Determine the (x, y) coordinate at the center of the cell enclosing the given text.  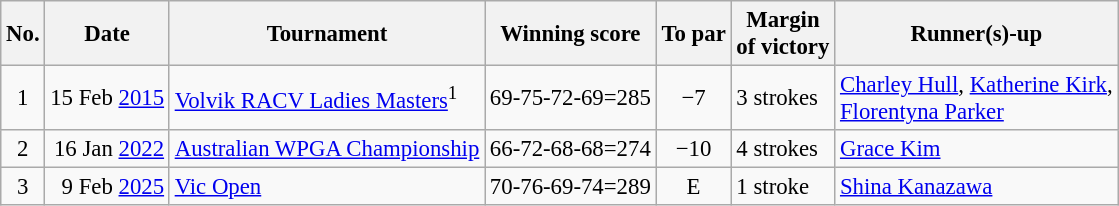
4 strokes (783, 149)
−10 (694, 149)
Grace Kim (976, 149)
1 stroke (783, 187)
66-72-68-68=274 (571, 149)
3 strokes (783, 98)
No. (23, 34)
Tournament (326, 34)
1 (23, 98)
70-76-69-74=289 (571, 187)
Shina Kanazawa (976, 187)
3 (23, 187)
16 Jan 2022 (107, 149)
Vic Open (326, 187)
To par (694, 34)
Runner(s)-up (976, 34)
2 (23, 149)
9 Feb 2025 (107, 187)
E (694, 187)
Winning score (571, 34)
Marginof victory (783, 34)
69-75-72-69=285 (571, 98)
15 Feb 2015 (107, 98)
Volvik RACV Ladies Masters1 (326, 98)
Date (107, 34)
−7 (694, 98)
Australian WPGA Championship (326, 149)
Charley Hull, Katherine Kirk, Florentyna Parker (976, 98)
